For the text-containing cell, return its midpoint in (x, y) coordinate format. 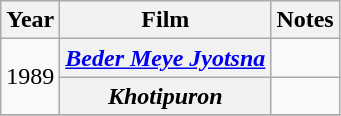
Khotipuron (166, 96)
Beder Meye Jyotsna (166, 58)
Film (166, 20)
Year (30, 20)
1989 (30, 77)
Notes (305, 20)
